Provide the [X, Y] coordinate of the cell's center where the given text is located.  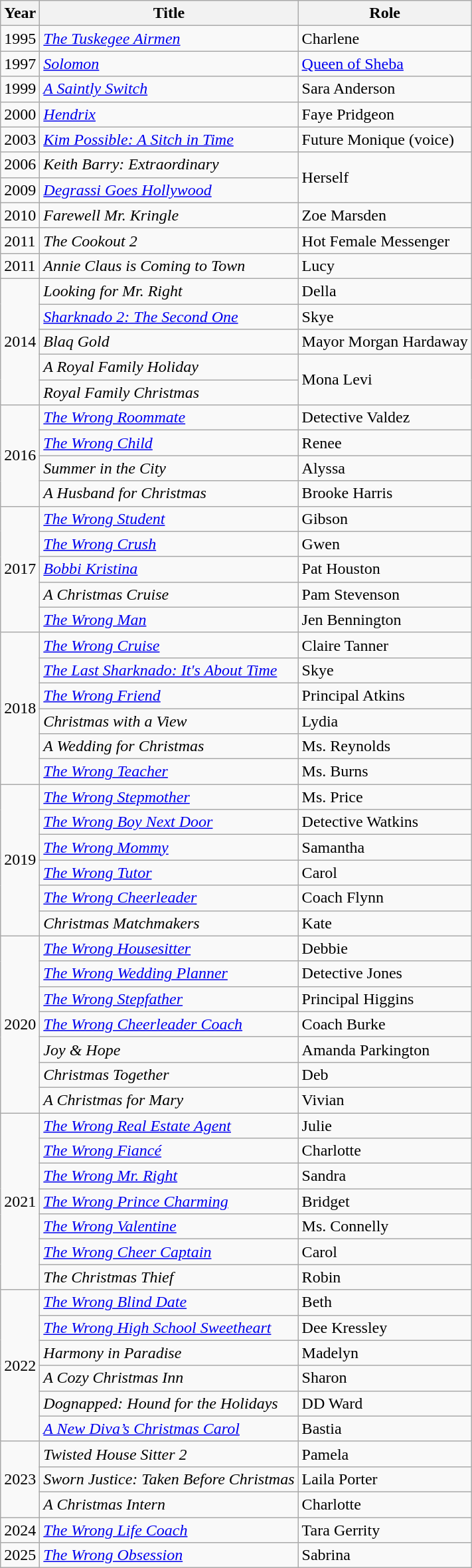
Harmony in Paradise [169, 1353]
Degrassi Goes Hollywood [169, 190]
The Wrong Real Estate Agent [169, 1126]
A Christmas Intern [169, 1504]
The Wrong Blind Date [169, 1302]
Herself [385, 177]
2024 [20, 1529]
Joy & Hope [169, 1049]
Twisted House Sitter 2 [169, 1454]
The Wrong Stepfather [169, 999]
Coach Flynn [385, 898]
Samantha [385, 847]
Hendrix [169, 114]
Looking for Mr. Right [169, 291]
Alyssa [385, 468]
The Wrong High School Sweetheart [169, 1328]
Christmas Matchmakers [169, 923]
Pamela [385, 1454]
2025 [20, 1555]
Sharon [385, 1378]
Sworn Justice: Taken Before Christmas [169, 1479]
2000 [20, 114]
Laila Porter [385, 1479]
Dognapped: Hound for the Holidays [169, 1403]
Hot Female Messenger [385, 240]
The Wrong Housesitter [169, 948]
2018 [20, 708]
Sara Anderson [385, 89]
The Tuskegee Airmen [169, 39]
The Wrong Cruise [169, 645]
Claire Tanner [385, 645]
The Wrong Man [169, 620]
Bridget [385, 1201]
Farewell Mr. Kringle [169, 215]
Sabrina [385, 1555]
Gwen [385, 544]
The Wrong Mommy [169, 847]
Solomon [169, 64]
Robin [385, 1277]
Queen of Sheba [385, 64]
Deb [385, 1075]
Tara Gerrity [385, 1529]
The Wrong Valentine [169, 1227]
The Christmas Thief [169, 1277]
Detective Jones [385, 974]
Principal Atkins [385, 695]
The Wrong Tutor [169, 873]
Ms. Connelly [385, 1227]
Madelyn [385, 1353]
Beth [385, 1302]
2014 [20, 341]
The Wrong Wedding Planner [169, 974]
Annie Claus is Coming to Town [169, 266]
Bastia [385, 1429]
Renee [385, 443]
A Wedding for Christmas [169, 746]
A Royal Family Holiday [169, 367]
The Wrong Fiancé [169, 1151]
A Christmas Cruise [169, 594]
2009 [20, 190]
1995 [20, 39]
Year [20, 13]
Vivian [385, 1100]
2016 [20, 456]
Amanda Parkington [385, 1049]
Zoe Marsden [385, 215]
2003 [20, 139]
2023 [20, 1479]
Keith Barry: Extraordinary [169, 165]
Ms. Price [385, 797]
The Wrong Cheer Captain [169, 1252]
Mona Levi [385, 380]
Pat Houston [385, 569]
Christmas Together [169, 1075]
1997 [20, 64]
Principal Higgins [385, 999]
DD Ward [385, 1403]
A Saintly Switch [169, 89]
Julie [385, 1126]
2022 [20, 1365]
Title [169, 13]
2010 [20, 215]
Debbie [385, 948]
Pam Stevenson [385, 594]
The Wrong Mr. Right [169, 1176]
Ms. Burns [385, 772]
Lucy [385, 266]
Faye Pridgeon [385, 114]
The Wrong Stepmother [169, 797]
Kate [385, 923]
Mayor Morgan Hardaway [385, 342]
The Cookout 2 [169, 240]
The Wrong Friend [169, 695]
Bobbi Kristina [169, 569]
Sandra [385, 1176]
Kim Possible: A Sitch in Time [169, 139]
The Last Sharknado: It's About Time [169, 670]
Detective Watkins [385, 822]
A New Diva’s Christmas Carol [169, 1429]
The Wrong Boy Next Door [169, 822]
2019 [20, 860]
Jen Bennington [385, 620]
Coach Burke [385, 1024]
Gibson [385, 519]
The Wrong Prince Charming [169, 1201]
Lydia [385, 721]
The Wrong Obsession [169, 1555]
A Christmas for Mary [169, 1100]
A Husband for Christmas [169, 493]
Detective Valdez [385, 418]
1999 [20, 89]
The Wrong Life Coach [169, 1529]
The Wrong Cheerleader Coach [169, 1024]
Future Monique (voice) [385, 139]
2017 [20, 569]
Summer in the City [169, 468]
The Wrong Teacher [169, 772]
Royal Family Christmas [169, 392]
2006 [20, 165]
A Cozy Christmas Inn [169, 1378]
Dee Kressley [385, 1328]
Blaq Gold [169, 342]
Charlene [385, 39]
The Wrong Crush [169, 544]
The Wrong Student [169, 519]
The Wrong Cheerleader [169, 898]
2021 [20, 1201]
Brooke Harris [385, 493]
2020 [20, 1024]
Della [385, 291]
Sharknado 2: The Second One [169, 317]
The Wrong Child [169, 443]
The Wrong Roommate [169, 418]
Role [385, 13]
Ms. Reynolds [385, 746]
Christmas with a View [169, 721]
